Provide the (x, y) coordinate of the cell's center where the given text is located.  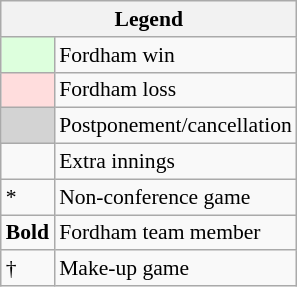
† (28, 269)
Postponement/cancellation (176, 126)
Fordham win (176, 55)
* (28, 197)
Fordham team member (176, 233)
Non-conference game (176, 197)
Fordham loss (176, 90)
Extra innings (176, 162)
Legend (149, 19)
Bold (28, 233)
Make-up game (176, 269)
